Pinpoint the cell where the given text exists, returning its (X, Y) midpoint coordinate. 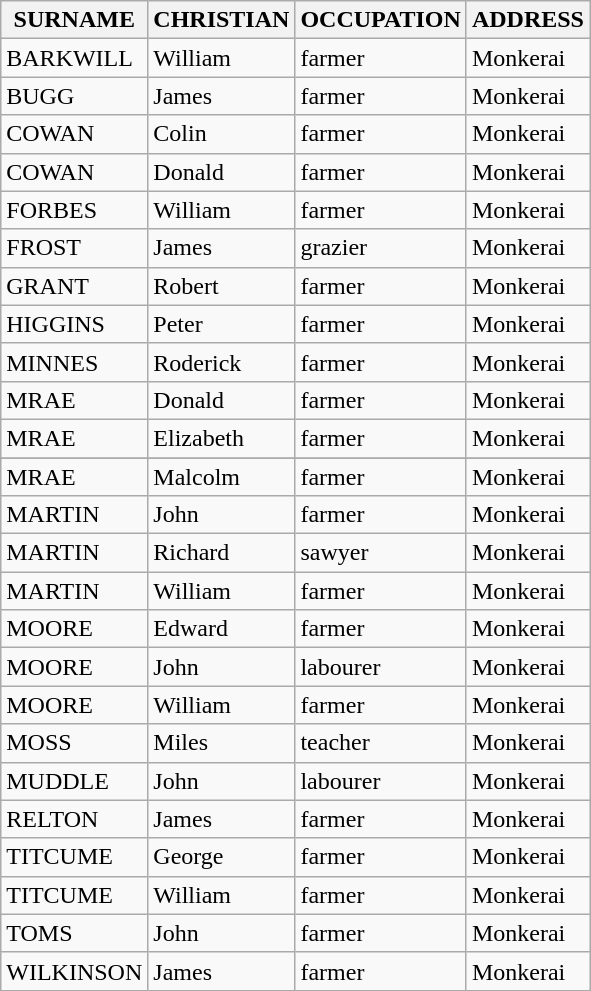
MUDDLE (74, 781)
HIGGINS (74, 324)
SURNAME (74, 20)
MOSS (74, 743)
Peter (222, 324)
OCCUPATION (381, 20)
teacher (381, 743)
FROST (74, 248)
grazier (381, 248)
FORBES (74, 210)
BARKWILL (74, 58)
Robert (222, 286)
ADDRESS (528, 20)
Malcolm (222, 477)
TOMS (74, 933)
Elizabeth (222, 438)
Edward (222, 629)
Roderick (222, 362)
Richard (222, 553)
CHRISTIAN (222, 20)
George (222, 857)
MINNES (74, 362)
GRANT (74, 286)
BUGG (74, 96)
WILKINSON (74, 971)
Miles (222, 743)
RELTON (74, 819)
Colin (222, 134)
sawyer (381, 553)
